Output the (X, Y) coordinate of the center of the cell containing the given text.  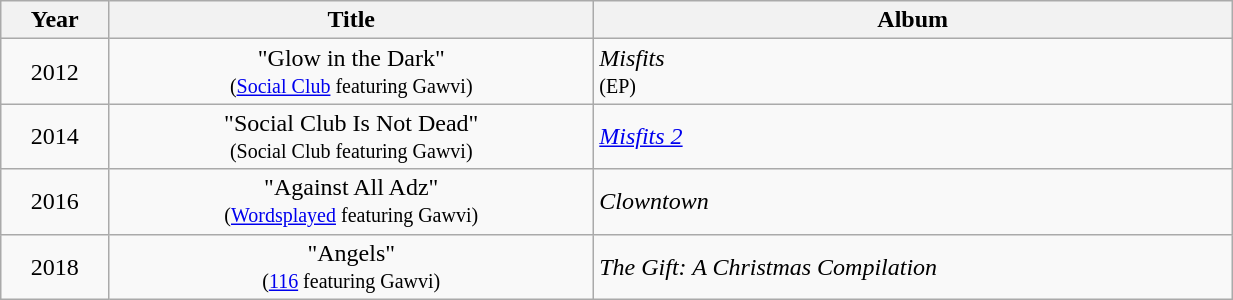
The Gift: A Christmas Compilation (913, 266)
"Angels" (116 featuring Gawvi) (352, 266)
2018 (55, 266)
Clowntown (913, 202)
"Social Club Is Not Dead" (Social Club featuring Gawvi) (352, 136)
Title (352, 20)
2012 (55, 72)
"Glow in the Dark" (Social Club featuring Gawvi) (352, 72)
"Against All Adz" (Wordsplayed featuring Gawvi) (352, 202)
Year (55, 20)
Album (913, 20)
2014 (55, 136)
Misfits (EP) (913, 72)
Misfits 2 (913, 136)
2016 (55, 202)
